Extract the (x, y) coordinate from the center of the cell holding the provided text.  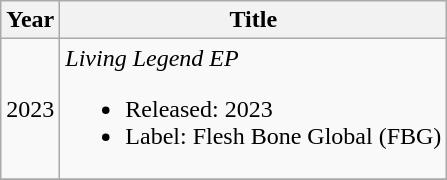
Living Legend EPReleased: 2023Label: Flesh Bone Global (FBG) (254, 109)
Title (254, 20)
2023 (30, 109)
Year (30, 20)
